Provide the [x, y] coordinate of the cell's center where the given text is located.  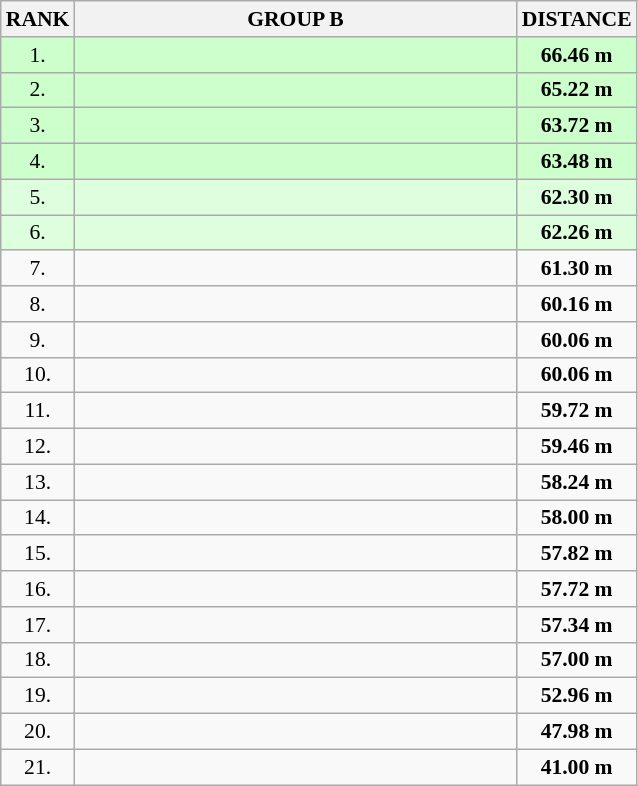
1. [38, 55]
DISTANCE [577, 19]
20. [38, 732]
57.82 m [577, 554]
62.26 m [577, 233]
12. [38, 447]
3. [38, 126]
58.24 m [577, 482]
6. [38, 233]
RANK [38, 19]
16. [38, 589]
9. [38, 340]
57.34 m [577, 625]
17. [38, 625]
63.72 m [577, 126]
63.48 m [577, 162]
57.00 m [577, 660]
13. [38, 482]
61.30 m [577, 269]
57.72 m [577, 589]
47.98 m [577, 732]
41.00 m [577, 767]
14. [38, 518]
10. [38, 375]
21. [38, 767]
15. [38, 554]
52.96 m [577, 696]
2. [38, 90]
60.16 m [577, 304]
7. [38, 269]
5. [38, 197]
4. [38, 162]
GROUP B [295, 19]
8. [38, 304]
59.46 m [577, 447]
62.30 m [577, 197]
19. [38, 696]
58.00 m [577, 518]
65.22 m [577, 90]
11. [38, 411]
66.46 m [577, 55]
18. [38, 660]
59.72 m [577, 411]
